Return the (x, y) coordinate for the center point of the cell that contains the specified text.  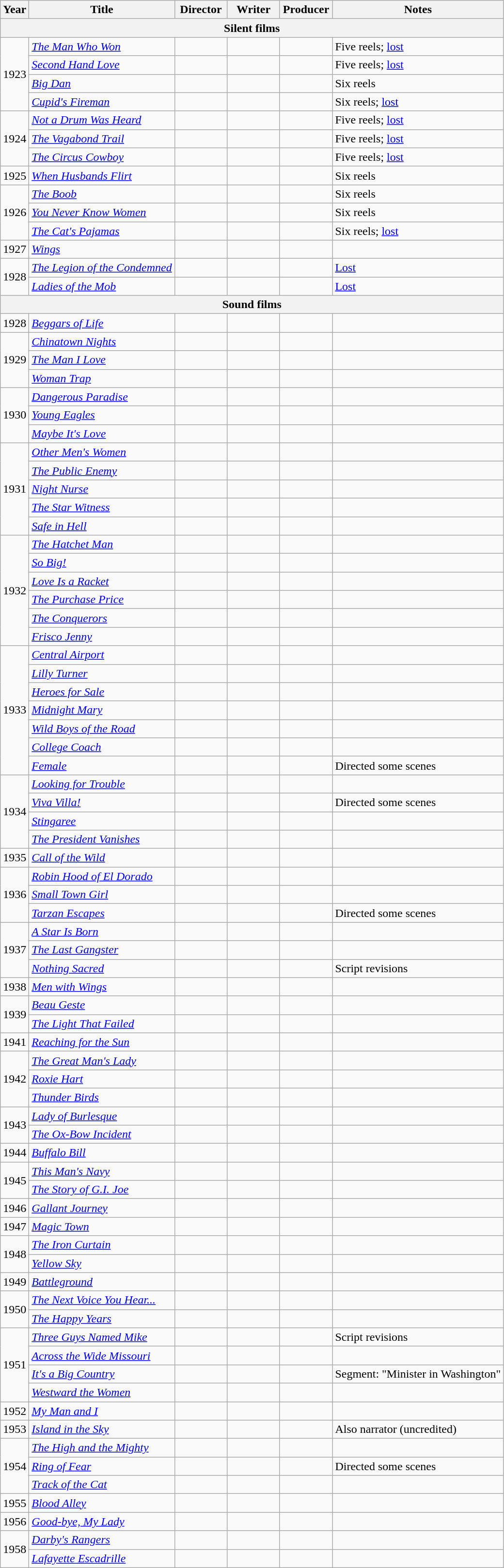
Woman Trap (102, 378)
Year (15, 10)
1949 (15, 1282)
1945 (15, 1180)
Stingaree (102, 821)
1925 (15, 175)
1926 (15, 212)
1930 (15, 415)
1923 (15, 74)
1958 (15, 1549)
You Never Know Women (102, 212)
This Man's Navy (102, 1171)
1939 (15, 1014)
Across the Wide Missouri (102, 1355)
Frisco Jenny (102, 637)
Segment: "Minister in Washington" (418, 1374)
1931 (15, 489)
Sound films (252, 305)
Wings (102, 249)
1951 (15, 1365)
The Last Gangster (102, 950)
1948 (15, 1254)
Men with Wings (102, 987)
1955 (15, 1503)
The Cat's Pajamas (102, 231)
1929 (15, 360)
1956 (15, 1521)
Nothing Sacred (102, 968)
The Vagabond Trail (102, 139)
1935 (15, 858)
The Next Voice You Hear... (102, 1300)
1933 (15, 710)
Night Nurse (102, 489)
Island in the Sky (102, 1429)
Writer (254, 10)
Call of the Wild (102, 858)
Cupid's Fireman (102, 102)
1944 (15, 1153)
Reaching for the Sun (102, 1042)
Track of the Cat (102, 1485)
Beau Geste (102, 1005)
1943 (15, 1125)
Roxie Hart (102, 1079)
Battleground (102, 1282)
Silent films (252, 28)
Robin Hood of El Dorado (102, 876)
The Boob (102, 194)
Tarzan Escapes (102, 913)
Safe in Hell (102, 526)
1927 (15, 249)
My Man and I (102, 1411)
1952 (15, 1411)
The Hatchet Man (102, 544)
The Conquerors (102, 618)
1936 (15, 895)
Gallant Journey (102, 1208)
The President Vanishes (102, 839)
Midnight Mary (102, 710)
Small Town Girl (102, 895)
Big Dan (102, 83)
Heroes for Sale (102, 692)
Viva Villa! (102, 802)
Director (201, 10)
Ring of Fear (102, 1466)
Chinatown Nights (102, 342)
1924 (15, 139)
1934 (15, 811)
Darby's Rangers (102, 1540)
The Ox-Bow Incident (102, 1134)
Magic Town (102, 1226)
The High and the Mighty (102, 1448)
1954 (15, 1466)
The Great Man's Lady (102, 1060)
Female (102, 765)
Young Eagles (102, 415)
Producer (306, 10)
Ladies of the Mob (102, 286)
So Big! (102, 563)
The Story of G.I. Joe (102, 1190)
1946 (15, 1208)
1932 (15, 590)
The Legion of the Condemned (102, 268)
Love Is a Racket (102, 581)
Good-bye, My Lady (102, 1521)
The Star Witness (102, 507)
Lilly Turner (102, 673)
1941 (15, 1042)
1950 (15, 1309)
A Star Is Born (102, 931)
Wild Boys of the Road (102, 729)
Blood Alley (102, 1503)
1938 (15, 987)
1937 (15, 950)
Looking for Trouble (102, 784)
Second Hand Love (102, 65)
Title (102, 10)
1953 (15, 1429)
Not a Drum Was Heard (102, 120)
The Man I Love (102, 360)
Also narrator (uncredited) (418, 1429)
Three Guys Named Mike (102, 1337)
The Public Enemy (102, 470)
The Iron Curtain (102, 1245)
The Light That Failed (102, 1024)
The Purchase Price (102, 600)
The Happy Years (102, 1319)
When Husbands Flirt (102, 175)
Lafayette Escadrille (102, 1558)
Thunder Birds (102, 1097)
Other Men's Women (102, 452)
1942 (15, 1079)
Beggars of Life (102, 323)
Yellow Sky (102, 1263)
The Man Who Won (102, 47)
Lady of Burlesque (102, 1116)
Maybe It's Love (102, 434)
It's a Big Country (102, 1374)
Notes (418, 10)
Dangerous Paradise (102, 397)
1947 (15, 1226)
The Circus Cowboy (102, 157)
Westward the Women (102, 1392)
College Coach (102, 747)
Buffalo Bill (102, 1153)
Central Airport (102, 655)
